Extract the (X, Y) coordinate from the center of the cell holding the provided text.  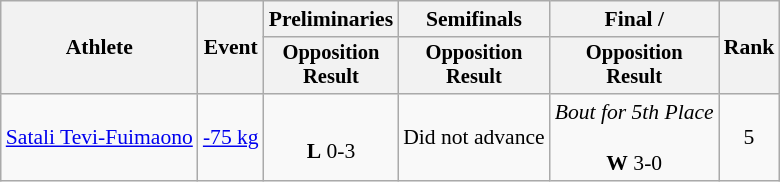
Rank (750, 48)
-75 kg (231, 138)
Athlete (100, 48)
Did not advance (474, 138)
Satali Tevi-Fuimaono (100, 138)
Final / (634, 19)
5 (750, 138)
L 0-3 (331, 138)
Semifinals (474, 19)
Bout for 5th Place W 3-0 (634, 138)
Event (231, 48)
Preliminaries (331, 19)
